Return the [X, Y] coordinate for the center point of the cell that contains the specified text.  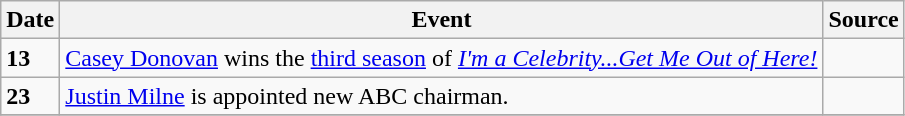
Event [442, 20]
Date [30, 20]
23 [30, 96]
Source [864, 20]
Casey Donovan wins the third season of I'm a Celebrity...Get Me Out of Here! [442, 58]
Justin Milne is appointed new ABC chairman. [442, 96]
13 [30, 58]
